Search for the cell housing the specified text and yield its [X, Y] center coordinate. 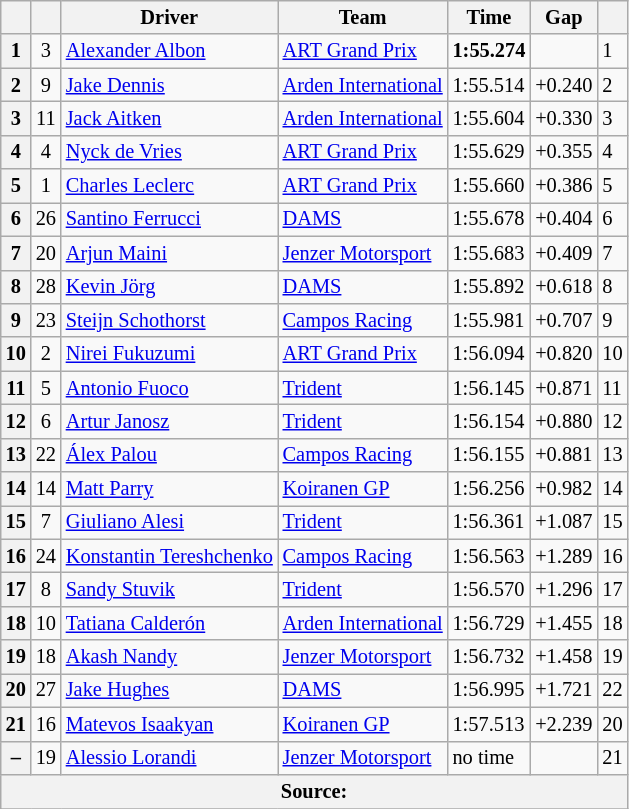
+0.880 [564, 421]
Gap [564, 17]
1:56.154 [490, 421]
1:56.729 [490, 623]
1:57.513 [490, 724]
Matt Parry [170, 489]
23 [46, 320]
+0.881 [564, 455]
1:56.732 [490, 657]
Jake Dennis [170, 85]
Charles Leclerc [170, 186]
+0.871 [564, 388]
1:56.995 [490, 690]
1:55.274 [490, 51]
1:56.155 [490, 455]
+1.289 [564, 556]
Arjun Maini [170, 253]
Alexander Albon [170, 51]
Artur Janosz [170, 421]
– [16, 758]
+1.458 [564, 657]
24 [46, 556]
Kevin Jörg [170, 287]
+1.455 [564, 623]
+0.409 [564, 253]
Jack Aitken [170, 118]
1:55.660 [490, 186]
1:56.094 [490, 354]
1:56.145 [490, 388]
Antonio Fuoco [170, 388]
1:56.256 [490, 489]
+1.296 [564, 589]
26 [46, 219]
1:55.678 [490, 219]
27 [46, 690]
no time [490, 758]
Team [363, 17]
+2.239 [564, 724]
1:56.361 [490, 522]
28 [46, 287]
+0.386 [564, 186]
Tatiana Calderón [170, 623]
1:56.570 [490, 589]
+0.618 [564, 287]
+1.087 [564, 522]
Akash Nandy [170, 657]
+1.721 [564, 690]
+0.240 [564, 85]
Steijn Schothorst [170, 320]
1:55.892 [490, 287]
1:55.629 [490, 152]
Jake Hughes [170, 690]
Sandy Stuvik [170, 589]
Giuliano Alesi [170, 522]
Nirei Fukuzumi [170, 354]
+0.404 [564, 219]
+0.330 [564, 118]
+0.982 [564, 489]
+0.355 [564, 152]
1:55.604 [490, 118]
Matevos Isaakyan [170, 724]
Driver [170, 17]
1:56.563 [490, 556]
1:55.683 [490, 253]
Alessio Lorandi [170, 758]
+0.707 [564, 320]
Álex Palou [170, 455]
+0.820 [564, 354]
Source: [314, 791]
1:55.514 [490, 85]
Santino Ferrucci [170, 219]
Nyck de Vries [170, 152]
Konstantin Tereshchenko [170, 556]
1:55.981 [490, 320]
Time [490, 17]
